Locate the cell with the specified text and output its [X, Y] center coordinate. 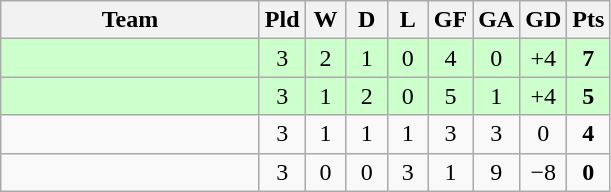
Team [130, 20]
−8 [544, 172]
9 [496, 172]
L [408, 20]
GA [496, 20]
7 [588, 58]
GF [450, 20]
W [326, 20]
Pld [282, 20]
D [366, 20]
Pts [588, 20]
GD [544, 20]
